Return the (X, Y) coordinate for the center point of the cell that contains the specified text.  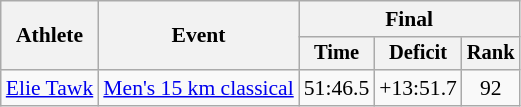
+13:51.7 (418, 88)
Athlete (50, 36)
Elie Tawk (50, 88)
Deficit (418, 54)
51:46.5 (336, 88)
Final (410, 19)
Men's 15 km classical (198, 88)
Event (198, 36)
Rank (491, 54)
Time (336, 54)
92 (491, 88)
